Extract the (x, y) coordinate from the center of the cell holding the provided text.  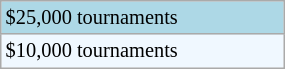
$10,000 tournaments (142, 51)
$25,000 tournaments (142, 17)
